Detect which cell encompasses the target text, then output its (X, Y) center coordinate. 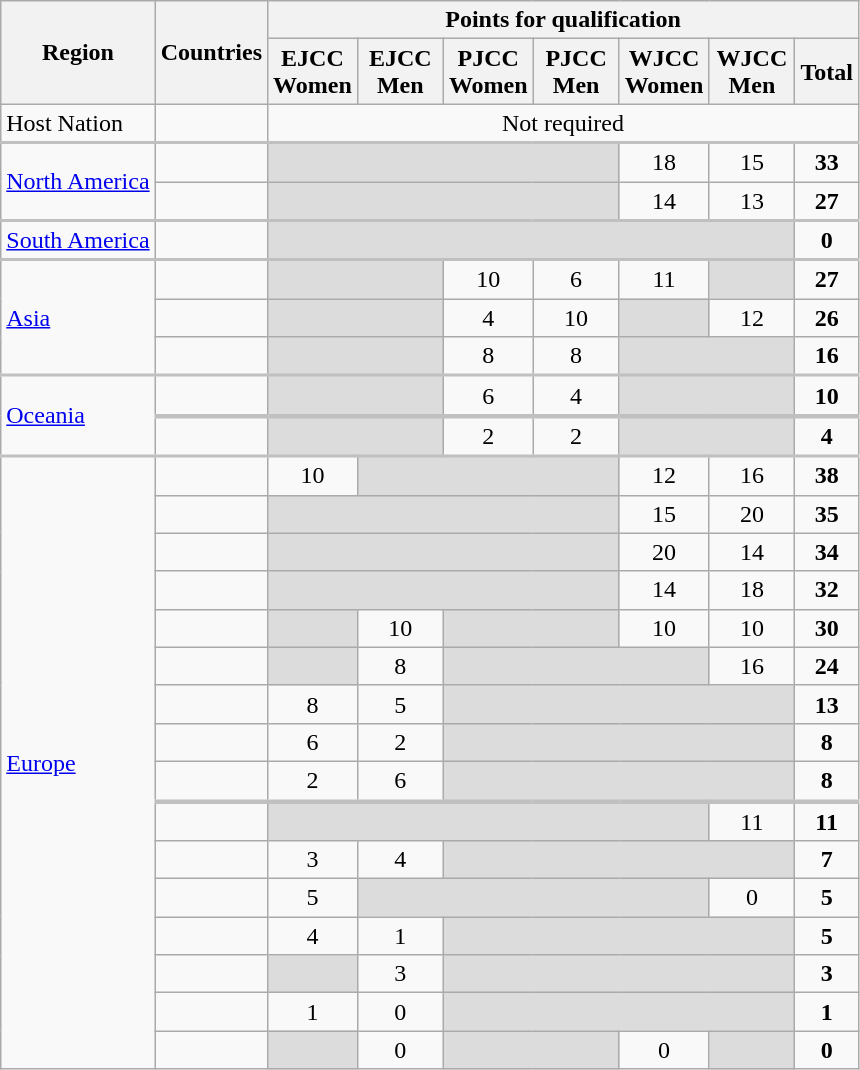
WJCC Men (752, 72)
35 (827, 514)
38 (827, 476)
24 (827, 666)
PJCC Men (576, 72)
Region (78, 52)
EJCC Women (313, 72)
Total (827, 72)
30 (827, 628)
32 (827, 590)
26 (827, 318)
EJCC Men (400, 72)
Host Nation (78, 124)
PJCC Women (488, 72)
Asia (78, 318)
Countries (211, 52)
Points for qualification (564, 20)
Oceania (78, 416)
South America (78, 240)
North America (78, 182)
7 (827, 860)
Not required (564, 124)
33 (827, 162)
34 (827, 552)
WJCC Women (664, 72)
Europe (78, 762)
